Identify which cell holds the provided text, then report its [X, Y] central coordinate. 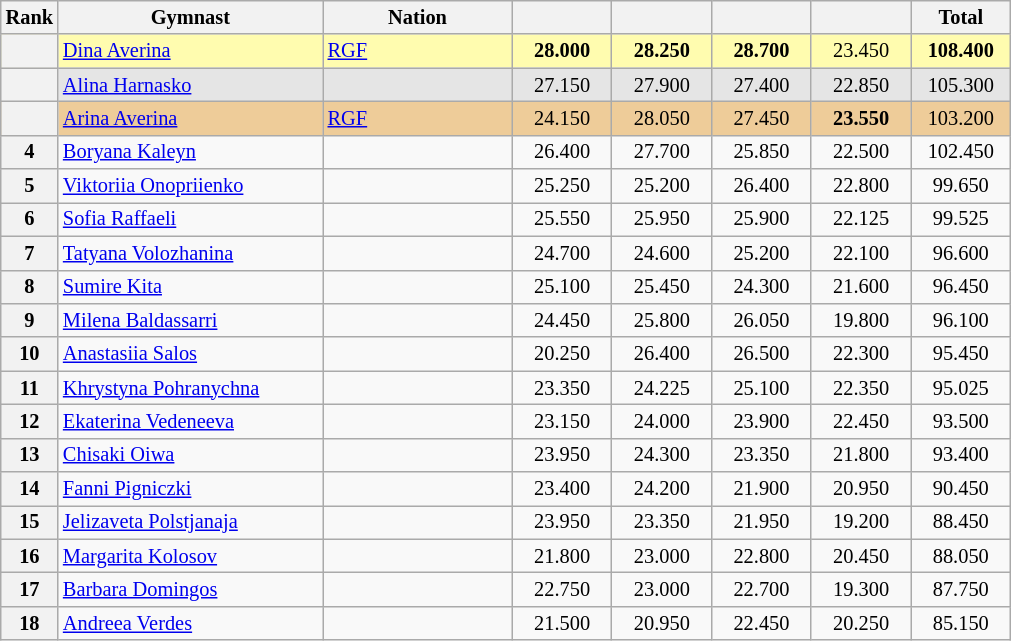
22.100 [861, 253]
93.500 [961, 421]
96.100 [961, 320]
Anastasiia Salos [190, 354]
Barbara Domingos [190, 589]
Nation [418, 17]
12 [30, 421]
24.450 [562, 320]
22.125 [861, 219]
22.850 [861, 85]
21.600 [861, 287]
16 [30, 556]
20.450 [861, 556]
Chisaki Oiwa [190, 455]
28.050 [662, 118]
19.200 [861, 522]
Dina Averina [190, 51]
28.000 [562, 51]
Ekaterina Vedeneeva [190, 421]
9 [30, 320]
21.900 [762, 489]
7 [30, 253]
95.025 [961, 388]
Gymnast [190, 17]
96.600 [961, 253]
26.050 [762, 320]
19.300 [861, 589]
Sumire Kita [190, 287]
28.250 [662, 51]
105.300 [961, 85]
23.900 [762, 421]
102.450 [961, 152]
24.000 [662, 421]
Fanni Pigniczki [190, 489]
85.150 [961, 623]
Arina Averina [190, 118]
99.525 [961, 219]
Milena Baldassarri [190, 320]
Rank [30, 17]
18 [30, 623]
14 [30, 489]
103.200 [961, 118]
88.050 [961, 556]
25.950 [662, 219]
6 [30, 219]
27.700 [662, 152]
27.450 [762, 118]
Andreea Verdes [190, 623]
4 [30, 152]
25.900 [762, 219]
25.250 [562, 186]
27.900 [662, 85]
27.150 [562, 85]
Boryana Kaleyn [190, 152]
11 [30, 388]
Jelizaveta Polstjanaja [190, 522]
21.950 [762, 522]
88.450 [961, 522]
23.400 [562, 489]
93.400 [961, 455]
Tatyana Volozhanina [190, 253]
25.450 [662, 287]
17 [30, 589]
24.150 [562, 118]
22.300 [861, 354]
22.700 [762, 589]
Alina Harnasko [190, 85]
10 [30, 354]
25.550 [562, 219]
22.750 [562, 589]
108.400 [961, 51]
25.850 [762, 152]
26.500 [762, 354]
24.225 [662, 388]
19.800 [861, 320]
13 [30, 455]
87.750 [961, 589]
8 [30, 287]
90.450 [961, 489]
Khrystyna Pohranychna [190, 388]
5 [30, 186]
27.400 [762, 85]
Viktoriia Onopriienko [190, 186]
22.500 [861, 152]
23.550 [861, 118]
23.450 [861, 51]
99.650 [961, 186]
22.350 [861, 388]
96.450 [961, 287]
25.800 [662, 320]
15 [30, 522]
24.200 [662, 489]
28.700 [762, 51]
24.600 [662, 253]
Total [961, 17]
23.150 [562, 421]
Sofia Raffaeli [190, 219]
95.450 [961, 354]
Margarita Kolosov [190, 556]
21.500 [562, 623]
24.700 [562, 253]
